Scan for the cell matching the given text and deliver its [X, Y] coordinate at center. 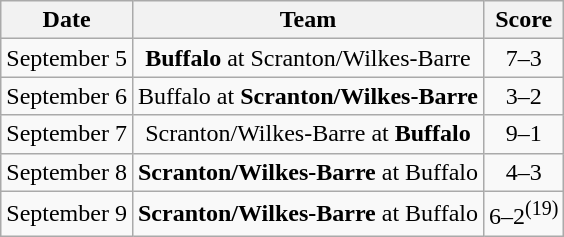
September 7 [67, 134]
Team [308, 20]
3–2 [523, 96]
4–3 [523, 172]
7–3 [523, 58]
September 8 [67, 172]
September 9 [67, 214]
September 5 [67, 58]
September 6 [67, 96]
6–2(19) [523, 214]
Score [523, 20]
9–1 [523, 134]
Date [67, 20]
